Extract the (X, Y) coordinate from the center of the cell holding the provided text.  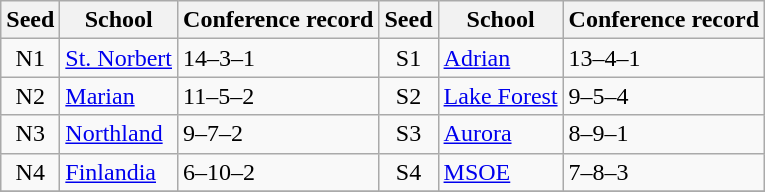
7–8–3 (664, 172)
Adrian (500, 58)
9–7–2 (278, 134)
S4 (408, 172)
Marian (119, 96)
N2 (30, 96)
Lake Forest (500, 96)
Aurora (500, 134)
N4 (30, 172)
N3 (30, 134)
9–5–4 (664, 96)
S2 (408, 96)
Finlandia (119, 172)
13–4–1 (664, 58)
St. Norbert (119, 58)
8–9–1 (664, 134)
S3 (408, 134)
MSOE (500, 172)
S1 (408, 58)
N1 (30, 58)
11–5–2 (278, 96)
Northland (119, 134)
14–3–1 (278, 58)
6–10–2 (278, 172)
